Pinpoint the cell where the given text exists, returning its [x, y] midpoint coordinate. 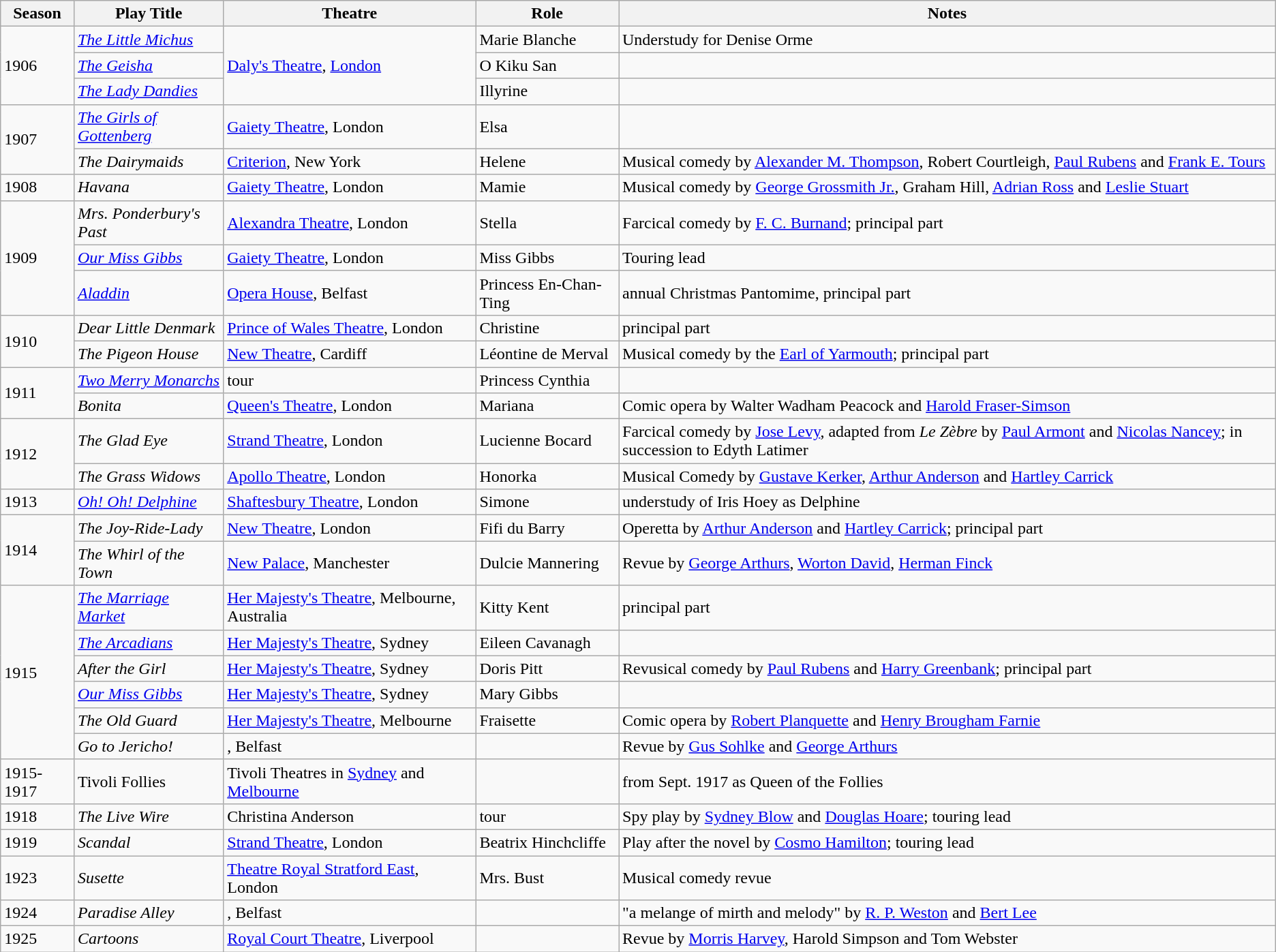
1924 [37, 913]
Two Merry Monarchs [149, 380]
Dear Little Denmark [149, 328]
Princess Cynthia [547, 380]
1918 [37, 816]
Musical comedy revue [947, 878]
The Grass Widows [149, 476]
Paradise Alley [149, 913]
Léontine de Merval [547, 354]
1910 [37, 341]
Mrs. Bust [547, 878]
1923 [37, 878]
The Pigeon House [149, 354]
Marie Blanche [547, 40]
Simone [547, 502]
Theatre [350, 14]
Lucienne Bocard [547, 442]
Eileen Cavanagh [547, 643]
The Little Michus [149, 40]
Musical Comedy by Gustave Kerker, Arthur Anderson and Hartley Carrick [947, 476]
understudy of Iris Hoey as Delphine [947, 502]
Stella [547, 222]
The Live Wire [149, 816]
Her Majesty's Theatre, Melbourne, Australia [350, 608]
Revue by Gus Sohlke and George Arthurs [947, 746]
Helene [547, 162]
Bonita [149, 406]
Opera House, Belfast [350, 293]
Mary Gibbs [547, 694]
Comic opera by Robert Planquette and Henry Brougham Farnie [947, 720]
Mamie [547, 187]
annual Christmas Pantomime, principal part [947, 293]
Shaftesbury Theatre, London [350, 502]
Oh! Oh! Delphine [149, 502]
Fraisette [547, 720]
Alexandra Theatre, London [350, 222]
1914 [37, 551]
Fifi du Barry [547, 528]
Role [547, 14]
Spy play by Sydney Blow and Douglas Hoare; touring lead [947, 816]
1911 [37, 393]
Dulcie Mannering [547, 563]
1913 [37, 502]
from Sept. 1917 as Queen of the Follies [947, 781]
The Whirl of the Town [149, 563]
The Old Guard [149, 720]
New Palace, Manchester [350, 563]
Mariana [547, 406]
Royal Court Theatre, Liverpool [350, 939]
Beatrix Hinchcliffe [547, 842]
Tivoli Theatres in Sydney and Melbourne [350, 781]
Havana [149, 187]
1915-1917 [37, 781]
Cartoons [149, 939]
Her Majesty's Theatre, Melbourne [350, 720]
Season [37, 14]
Criterion, New York [350, 162]
Farcical comedy by F. C. Burnand; principal part [947, 222]
The Geisha [149, 65]
Musical comedy by the Earl of Yarmouth; principal part [947, 354]
Honorka [547, 476]
Operetta by Arthur Anderson and Hartley Carrick; principal part [947, 528]
Play after the novel by Cosmo Hamilton; touring lead [947, 842]
The Arcadians [149, 643]
Theatre Royal Stratford East, London [350, 878]
Kitty Kent [547, 608]
The Marriage Market [149, 608]
Mrs. Ponderbury's Past [149, 222]
1919 [37, 842]
Illyrine [547, 91]
Revue by Morris Harvey, Harold Simpson and Tom Webster [947, 939]
Scandal [149, 842]
New Theatre, Cardiff [350, 354]
The Joy-Ride-Lady [149, 528]
1907 [37, 139]
1925 [37, 939]
Apollo Theatre, London [350, 476]
The Lady Dandies [149, 91]
The Girls of Gottenberg [149, 127]
Miss Gibbs [547, 258]
Notes [947, 14]
O Kiku San [547, 65]
"a melange of mirth and melody" by R. P. Weston and Bert Lee [947, 913]
The Glad Eye [149, 442]
Elsa [547, 127]
The Dairymaids [149, 162]
Touring lead [947, 258]
1912 [37, 454]
Farcical comedy by Jose Levy, adapted from Le Zèbre by Paul Armont and Nicolas Nancey; in succession to Edyth Latimer [947, 442]
1909 [37, 258]
New Theatre, London [350, 528]
Comic opera by Walter Wadham Peacock and Harold Fraser-Simson [947, 406]
Play Title [149, 14]
Daly's Theatre, London [350, 65]
Understudy for Denise Orme [947, 40]
Christine [547, 328]
Aladdin [149, 293]
Revue by George Arthurs, Worton David, Herman Finck [947, 563]
Go to Jericho! [149, 746]
Revusical comedy by Paul Rubens and Harry Greenbank; principal part [947, 669]
Queen's Theatre, London [350, 406]
1908 [37, 187]
Doris Pitt [547, 669]
Princess En-Chan-Ting [547, 293]
1915 [37, 672]
Susette [149, 878]
Prince of Wales Theatre, London [350, 328]
Musical comedy by Alexander M. Thompson, Robert Courtleigh, Paul Rubens and Frank E. Tours [947, 162]
1906 [37, 65]
Musical comedy by George Grossmith Jr., Graham Hill, Adrian Ross and Leslie Stuart [947, 187]
After the Girl [149, 669]
Christina Anderson [350, 816]
Tivoli Follies [149, 781]
